Output the (x, y) coordinate of the center of the cell containing the given text.  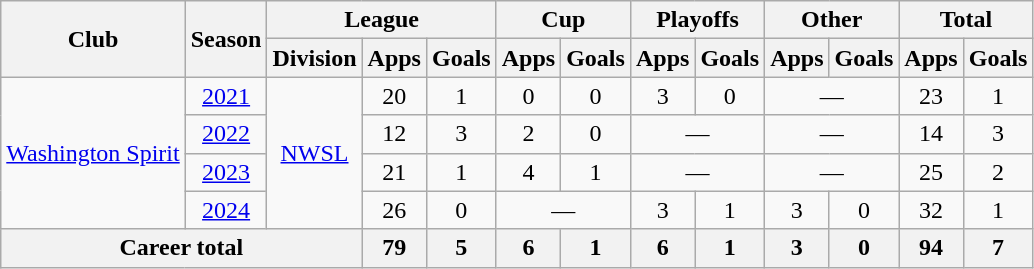
12 (394, 134)
League (382, 20)
7 (998, 248)
2024 (226, 210)
26 (394, 210)
32 (931, 210)
Season (226, 39)
23 (931, 96)
2023 (226, 172)
14 (931, 134)
21 (394, 172)
2021 (226, 96)
Playoffs (697, 20)
Division (314, 58)
5 (461, 248)
Other (832, 20)
79 (394, 248)
Total (966, 20)
20 (394, 96)
NWSL (314, 153)
Cup (563, 20)
Club (93, 39)
4 (528, 172)
94 (931, 248)
Career total (182, 248)
Washington Spirit (93, 153)
25 (931, 172)
2022 (226, 134)
